Return [X, Y] of the center of cell containing provided text 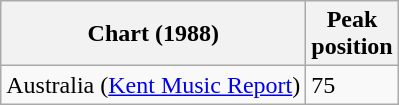
Australia (Kent Music Report) [154, 85]
Chart (1988) [154, 34]
Peakposition [352, 34]
75 [352, 85]
